For the text-containing cell, return its midpoint in (X, Y) coordinate format. 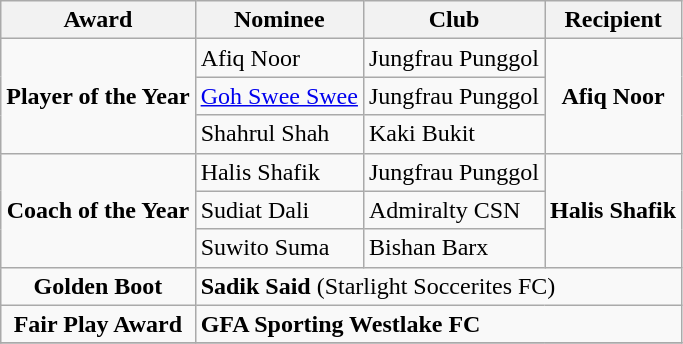
Goh Swee Swee (279, 96)
Golden Boot (98, 286)
Sadik Said (Starlight Soccerites FC) (438, 286)
Coach of the Year (98, 210)
Kaki Bukit (454, 134)
Sudiat Dali (279, 210)
Club (454, 20)
Player of the Year (98, 96)
Recipient (614, 20)
Nominee (279, 20)
Award (98, 20)
Admiralty CSN (454, 210)
GFA Sporting Westlake FC (438, 324)
Suwito Suma (279, 248)
Bishan Barx (454, 248)
Fair Play Award (98, 324)
Shahrul Shah (279, 134)
